Provide the [X, Y] coordinate of the cell's center where the given text is located.  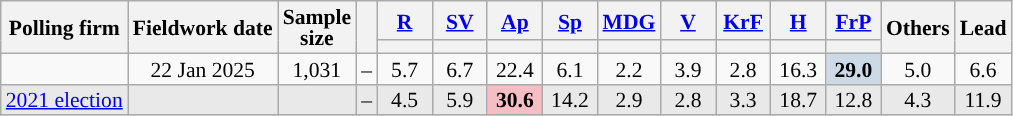
KrF [744, 20]
H [798, 20]
MDG [630, 20]
14.2 [570, 100]
2.9 [630, 100]
5.9 [460, 100]
5.0 [918, 68]
Lead [984, 27]
1,031 [317, 68]
3.9 [688, 68]
FrP [854, 20]
3.3 [744, 100]
Others [918, 27]
22.4 [514, 68]
Sp [570, 20]
29.0 [854, 68]
Ap [514, 20]
Fieldwork date [203, 27]
18.7 [798, 100]
V [688, 20]
6.1 [570, 68]
R [404, 20]
30.6 [514, 100]
Samplesize [317, 27]
6.7 [460, 68]
22 Jan 2025 [203, 68]
4.3 [918, 100]
2.2 [630, 68]
16.3 [798, 68]
11.9 [984, 100]
2021 election [64, 100]
Polling firm [64, 27]
12.8 [854, 100]
4.5 [404, 100]
SV [460, 20]
6.6 [984, 68]
5.7 [404, 68]
